Return [X, Y] of the center of cell containing provided text 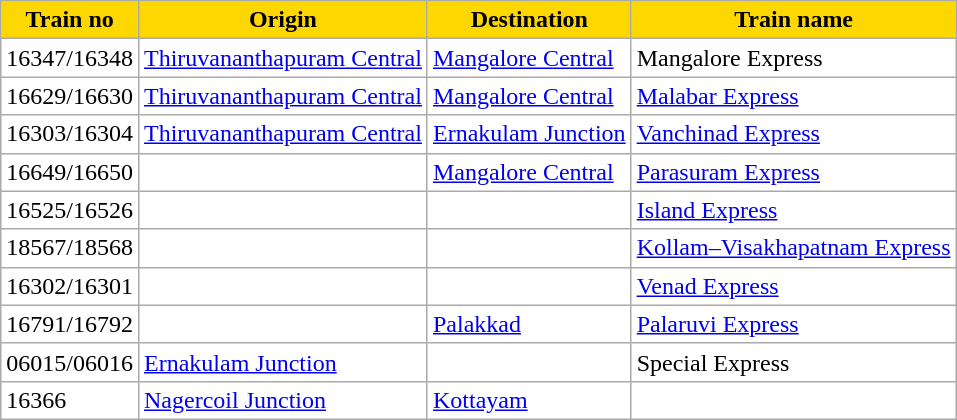
Origin [282, 20]
16649/16650 [70, 172]
16302/16301 [70, 286]
Mangalore Express [794, 58]
18567/18568 [70, 248]
Special Express [794, 362]
Palaruvi Express [794, 324]
16525/16526 [70, 210]
Island Express [794, 210]
Malabar Express [794, 96]
Train no [70, 20]
06015/06016 [70, 362]
16791/16792 [70, 324]
16366 [70, 400]
Destination [529, 20]
Palakkad [529, 324]
Nagercoil Junction [282, 400]
Kollam–Visakhapatnam Express [794, 248]
16629/16630 [70, 96]
Vanchinad Express [794, 134]
Parasuram Express [794, 172]
16303/16304 [70, 134]
16347/16348 [70, 58]
Train name [794, 20]
Venad Express [794, 286]
Kottayam [529, 400]
